Determine the (X, Y) coordinate at the center of the cell enclosing the given text.  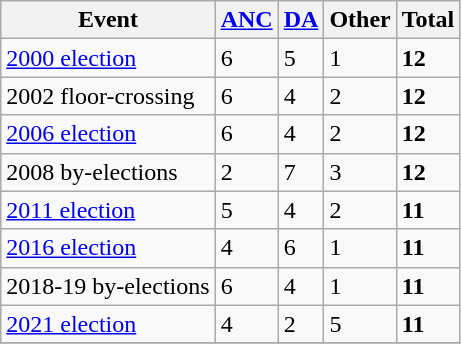
3 (360, 172)
2000 election (108, 58)
2018-19 by-elections (108, 286)
2002 floor-crossing (108, 96)
2011 election (108, 210)
Event (108, 20)
2006 election (108, 134)
2016 election (108, 248)
ANC (246, 20)
Total (428, 20)
Other (360, 20)
2021 election (108, 324)
2008 by-elections (108, 172)
7 (301, 172)
DA (301, 20)
